Return the [X, Y] coordinate for the center point of the cell that contains the specified text.  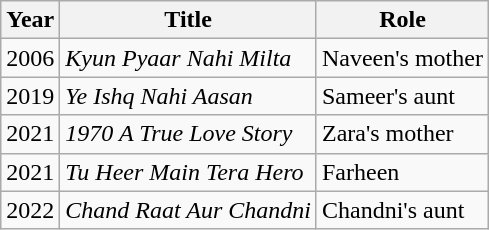
1970 A True Love Story [188, 134]
Year [30, 20]
Farheen [402, 172]
Zara's mother [402, 134]
Kyun Pyaar Nahi Milta [188, 58]
Chandni's aunt [402, 210]
Ye Ishq Nahi Aasan [188, 96]
Sameer's aunt [402, 96]
Naveen's mother [402, 58]
Role [402, 20]
2022 [30, 210]
Chand Raat Aur Chandni [188, 210]
2006 [30, 58]
Tu Heer Main Tera Hero [188, 172]
Title [188, 20]
2019 [30, 96]
